Identify which cell holds the provided text, then report its (x, y) central coordinate. 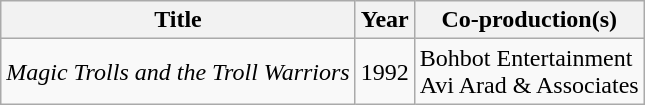
Co-production(s) (529, 20)
Title (178, 20)
1992 (384, 72)
Magic Trolls and the Troll Warriors (178, 72)
Year (384, 20)
Bohbot EntertainmentAvi Arad & Associates (529, 72)
